Return the (x, y) coordinate for the center point of the cell that contains the specified text.  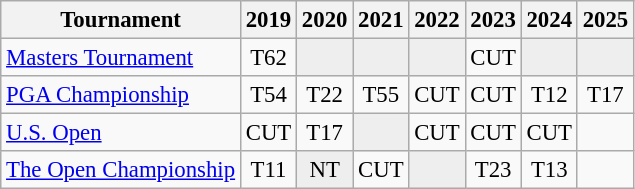
PGA Championship (121, 95)
T13 (549, 170)
2025 (605, 20)
NT (325, 170)
T55 (381, 95)
T54 (268, 95)
2020 (325, 20)
T23 (493, 170)
Tournament (121, 20)
2023 (493, 20)
U.S. Open (121, 133)
Masters Tournament (121, 58)
The Open Championship (121, 170)
T22 (325, 95)
2019 (268, 20)
T62 (268, 58)
2021 (381, 20)
T11 (268, 170)
T12 (549, 95)
2024 (549, 20)
2022 (437, 20)
